Provide the (X, Y) coordinate of the cell's center where the given text is located.  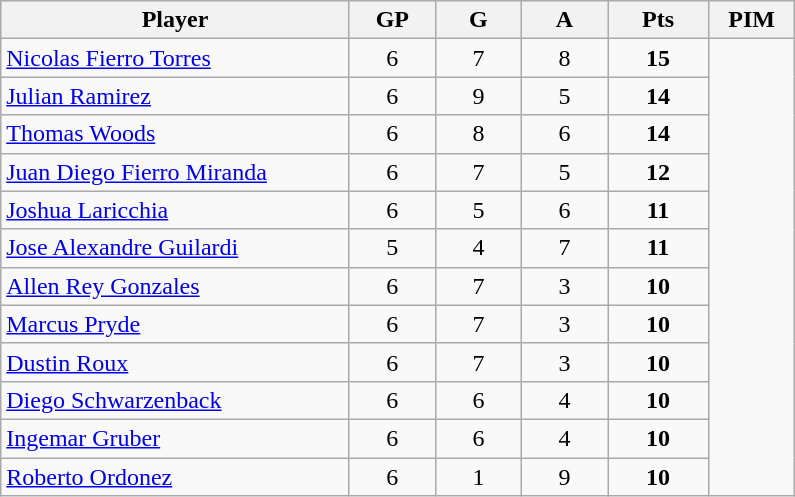
Julian Ramirez (176, 96)
Pts (658, 20)
Allen Rey Gonzales (176, 286)
12 (658, 172)
Dustin Roux (176, 362)
Diego Schwarzenback (176, 400)
Nicolas Fierro Torres (176, 58)
Roberto Ordonez (176, 477)
1 (478, 477)
A (564, 20)
Player (176, 20)
Ingemar Gruber (176, 438)
PIM (752, 20)
Marcus Pryde (176, 324)
GP (392, 20)
G (478, 20)
Thomas Woods (176, 134)
Jose Alexandre Guilardi (176, 248)
Joshua Laricchia (176, 210)
Juan Diego Fierro Miranda (176, 172)
15 (658, 58)
